For the text-containing cell, return its midpoint in (x, y) coordinate format. 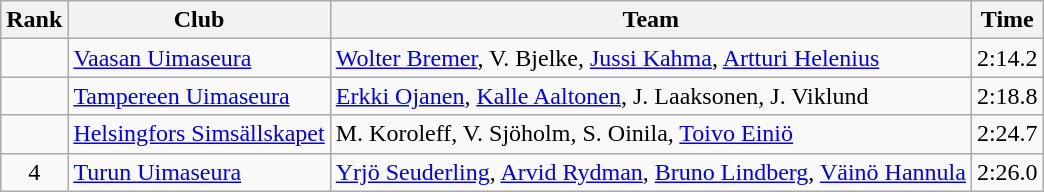
Tampereen Uimaseura (199, 96)
2:26.0 (1007, 172)
Yrjö Seuderling, Arvid Rydman, Bruno Lindberg, Väinö Hannula (650, 172)
4 (34, 172)
Rank (34, 20)
M. Koroleff, V. Sjöholm, S. Oinila, Toivo Einiö (650, 134)
2:24.7 (1007, 134)
2:14.2 (1007, 58)
Club (199, 20)
Team (650, 20)
Vaasan Uimaseura (199, 58)
Turun Uimaseura (199, 172)
Wolter Bremer, V. Bjelke, Jussi Kahma, Artturi Helenius (650, 58)
Erkki Ojanen, Kalle Aaltonen, J. Laaksonen, J. Viklund (650, 96)
Time (1007, 20)
2:18.8 (1007, 96)
Helsingfors Simsällskapet (199, 134)
